Extract the [x, y] coordinate from the center of the cell holding the provided text.  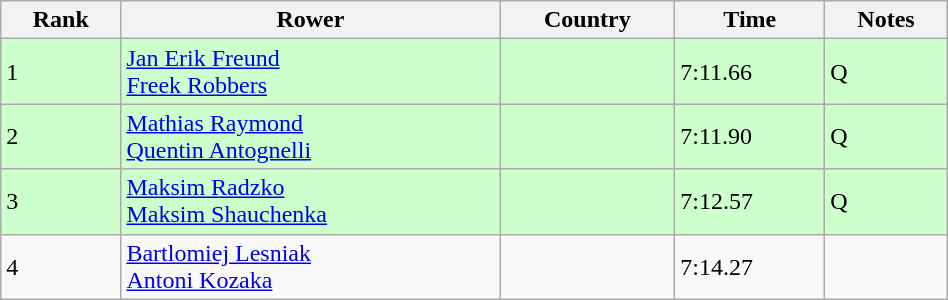
Rank [61, 20]
7:11.66 [750, 72]
7:14.27 [750, 266]
1 [61, 72]
Rower [310, 20]
4 [61, 266]
Jan Erik FreundFreek Robbers [310, 72]
Bartlomiej LesniakAntoni Kozaka [310, 266]
7:11.90 [750, 136]
Time [750, 20]
2 [61, 136]
Mathias RaymondQuentin Antognelli [310, 136]
Maksim RadzkoMaksim Shauchenka [310, 202]
Country [588, 20]
3 [61, 202]
Notes [886, 20]
7:12.57 [750, 202]
